Pinpoint the cell where the given text exists, returning its (x, y) midpoint coordinate. 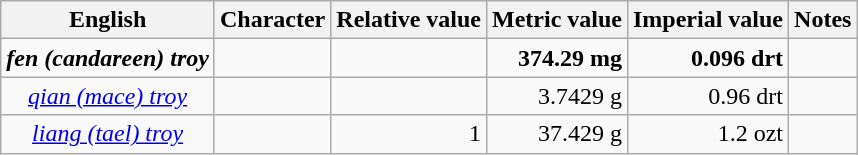
fen (candareen) troy (108, 58)
qian (mace) troy (108, 96)
1 (409, 134)
1.2 ozt (708, 134)
Metric value (556, 20)
Imperial value (708, 20)
3.7429 g (556, 96)
Character (272, 20)
Notes (823, 20)
0.96 drt (708, 96)
0.096 drt (708, 58)
English (108, 20)
liang (tael) troy (108, 134)
37.429 g (556, 134)
Relative value (409, 20)
374.29 mg (556, 58)
